Find where the given text appears and provide that cell's center as [X, Y] coordinate. 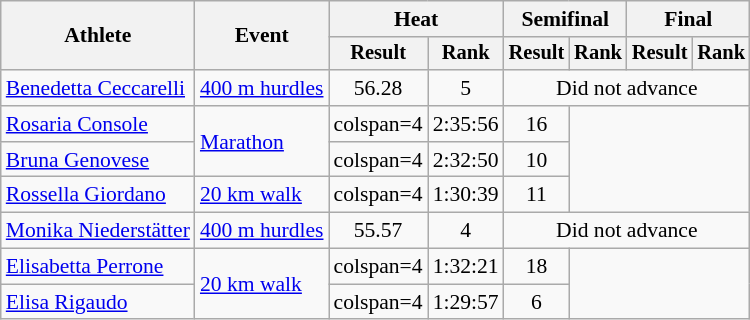
Semifinal [566, 19]
1:32:21 [466, 267]
Heat [416, 19]
Monika Niederstätter [98, 231]
Event [262, 36]
4 [466, 231]
Final [688, 19]
Rossella Giordano [98, 195]
Marathon [262, 142]
56.28 [378, 88]
Athlete [98, 36]
1:30:39 [466, 195]
10 [537, 160]
2:35:56 [466, 124]
16 [537, 124]
Elisa Rigaudo [98, 302]
11 [537, 195]
5 [466, 88]
Elisabetta Perrone [98, 267]
55.57 [378, 231]
2:32:50 [466, 160]
Bruna Genovese [98, 160]
Benedetta Ceccarelli [98, 88]
Rosaria Console [98, 124]
18 [537, 267]
1:29:57 [466, 302]
6 [537, 302]
